Scan for the cell matching the given text and deliver its (X, Y) coordinate at center. 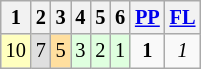
10 (16, 51)
FL (183, 17)
4 (80, 17)
6 (120, 17)
7 (41, 51)
PP (148, 17)
